Return the (x, y) coordinate for the center point of the cell that contains the specified text.  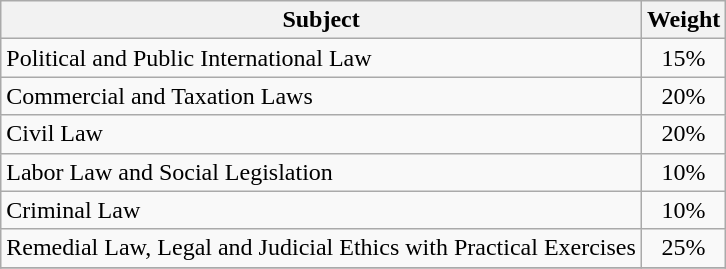
Political and Public International Law (322, 58)
Weight (683, 20)
Criminal Law (322, 210)
Remedial Law, Legal and Judicial Ethics with Practical Exercises (322, 248)
15% (683, 58)
Labor Law and Social Legislation (322, 172)
25% (683, 248)
Subject (322, 20)
Commercial and Taxation Laws (322, 96)
Civil Law (322, 134)
